From the cell containing the given text, extract its center point as [x, y] coordinate. 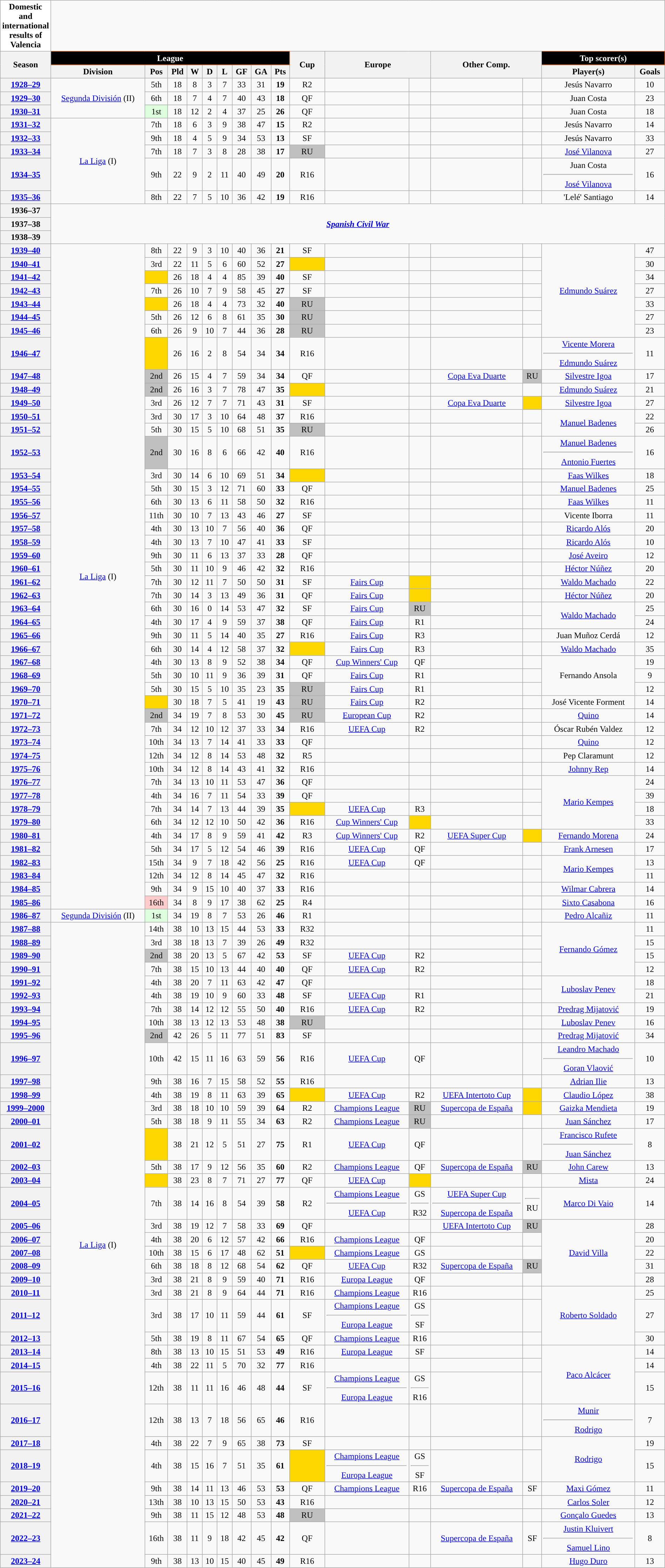
1984–85 [26, 889]
15th [156, 862]
1931–32 [26, 125]
1948–49 [26, 390]
1986–87 [26, 916]
Adrian Ilie [589, 1081]
Johnny Rep [589, 769]
1928–29 [26, 85]
2015–16 [26, 1388]
1989–90 [26, 956]
1929–30 [26, 98]
2012–13 [26, 1338]
2019–20 [26, 1489]
1967–68 [26, 662]
2000–01 [26, 1121]
Pos [156, 72]
UEFA Super Cup [477, 836]
83 [280, 1036]
GF [242, 72]
David Villa [589, 1253]
2006–07 [26, 1239]
2003–04 [26, 1181]
1997–98 [26, 1081]
2013–14 [26, 1352]
Óscar Rubén Valdez [589, 729]
0 [210, 609]
Marco Di Vaio [589, 1203]
Wilmar Cabrera [589, 889]
Vicente Iborra [589, 515]
1966–67 [26, 649]
1961–62 [26, 582]
2018–19 [26, 1466]
Carlos Soler [589, 1502]
1935–36 [26, 197]
Gonçalo Guedes [589, 1515]
Sixto Casabona [589, 902]
Manuel BadenesAntonio Fuertes [589, 452]
2002–03 [26, 1167]
1943–44 [26, 304]
85 [242, 277]
R5 [307, 756]
R4 [307, 902]
Domestic and international results of Valencia [26, 26]
2020–21 [26, 1502]
1965–66 [26, 635]
1962–63 [26, 595]
1963–64 [26, 609]
1941–42 [26, 277]
Pep Claramunt [589, 756]
2021–22 [26, 1515]
Frank Arnesen [589, 849]
2005–06 [26, 1226]
75 [280, 1144]
1960–61 [26, 569]
1988–89 [26, 942]
Vicente MoreraEdmundo Suárez [589, 353]
1970–71 [26, 702]
13th [156, 1502]
Pld [177, 72]
1990–91 [26, 969]
1969–70 [26, 689]
2007–08 [26, 1253]
2010–11 [26, 1293]
Juan Sánchez [589, 1121]
Rodrigo [589, 1459]
L [224, 72]
2014–15 [26, 1365]
14th [156, 929]
1944–45 [26, 317]
1957–58 [26, 529]
1968–69 [26, 675]
Fernando Gómez [589, 949]
1940–41 [26, 264]
2001–02 [26, 1144]
Mista [589, 1181]
1951–52 [26, 430]
2022–23 [26, 1538]
1946–47 [26, 353]
Fernando Ansola [589, 675]
1996–97 [26, 1059]
2016–17 [26, 1420]
1932–33 [26, 138]
League [170, 58]
European Cup [367, 716]
Juan Muñoz Cerdá [589, 635]
2008–09 [26, 1266]
1974–75 [26, 756]
Francisco RufeteJuan Sánchez [589, 1144]
Juan CostaJosé Vilanova [589, 174]
1976–77 [26, 782]
78 [242, 390]
1933–34 [26, 151]
Hugo Duro [589, 1561]
1945–46 [26, 331]
GSR16 [420, 1388]
José Vicente Forment [589, 702]
1964–65 [26, 622]
1947–48 [26, 376]
1930–31 [26, 111]
Justin KluivertSamuel Lino [589, 1538]
1937–38 [26, 224]
2004–05 [26, 1203]
1991–92 [26, 982]
1999–2000 [26, 1108]
Player(s) [589, 72]
1936–37 [26, 210]
1958–59 [26, 542]
1942–43 [26, 291]
2023–24 [26, 1561]
1971–72 [26, 716]
Season [26, 65]
1980–81 [26, 836]
1952–53 [26, 452]
GSR32 [420, 1203]
1993–94 [26, 1009]
2011–12 [26, 1316]
1992–93 [26, 996]
1977–78 [26, 796]
GA [261, 72]
1985–86 [26, 902]
Other Comp. [486, 65]
1978–79 [26, 809]
Maxi Gómez [589, 1489]
Fernando Morena [589, 836]
Roberto Soldado [589, 1316]
1934–35 [26, 174]
1953–54 [26, 475]
MunirRodrigo [589, 1420]
UEFA Super CupSupercopa de España [477, 1203]
1972–73 [26, 729]
1981–82 [26, 849]
Leandro MachadoGoran Vlaović [589, 1059]
1954–55 [26, 489]
1973–74 [26, 742]
John Carew [589, 1167]
José Aveiro [589, 555]
1975–76 [26, 769]
Claudio López [589, 1095]
GS [420, 1253]
Spanish Civil War [358, 224]
D [210, 72]
Cup [307, 65]
1994–95 [26, 1022]
57 [242, 1239]
1998–99 [26, 1095]
1956–57 [26, 515]
1982–83 [26, 862]
Division [98, 72]
1950–51 [26, 416]
Paco Alcácer [589, 1374]
70 [242, 1365]
1979–80 [26, 822]
1987–88 [26, 929]
11th [156, 515]
Europe [378, 65]
'Lelé' Santiago [589, 197]
1939–40 [26, 251]
W [195, 72]
Gaizka Mendieta [589, 1108]
2009–10 [26, 1279]
1955–56 [26, 502]
1959–60 [26, 555]
Champions LeagueUEFA Cup [367, 1203]
1938–39 [26, 237]
Pts [280, 72]
1983–84 [26, 876]
Pedro Alcañiz [589, 916]
José Vilanova [589, 151]
Top scorer(s) [603, 58]
1995–96 [26, 1036]
1949–50 [26, 403]
2017–18 [26, 1443]
Goals [650, 72]
